Locate the cell with the specified text and output its (X, Y) center coordinate. 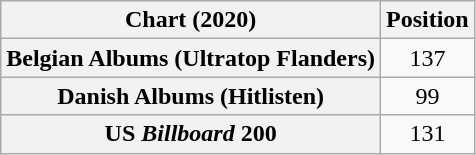
Belgian Albums (Ultratop Flanders) (191, 58)
US Billboard 200 (191, 134)
Position (428, 20)
131 (428, 134)
Chart (2020) (191, 20)
99 (428, 96)
Danish Albums (Hitlisten) (191, 96)
137 (428, 58)
